For the text-containing cell, return its midpoint in [X, Y] coordinate format. 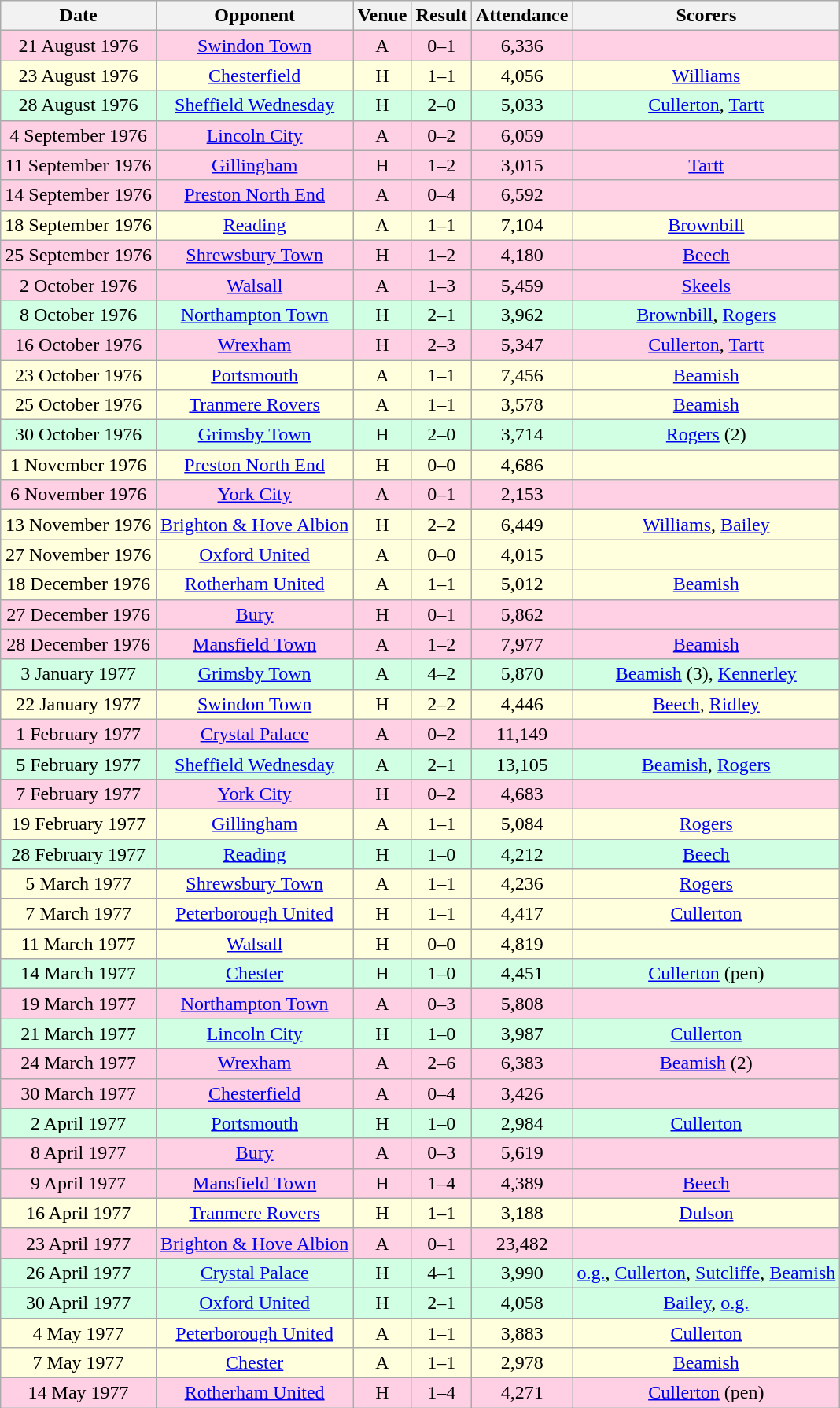
1 February 1977 [79, 734]
7,104 [521, 225]
5,619 [521, 1153]
Beamish, Rogers [706, 764]
30 April 1977 [79, 1303]
5,459 [521, 285]
4,446 [521, 704]
3 January 1977 [79, 674]
Opponent [254, 16]
3,990 [521, 1273]
2–3 [441, 345]
5,862 [521, 614]
6 November 1976 [79, 495]
4,056 [521, 76]
4,686 [521, 465]
11 March 1977 [79, 944]
6,383 [521, 1063]
Venue [382, 16]
Attendance [521, 16]
28 February 1977 [79, 853]
Brownbill [706, 225]
5 February 1977 [79, 764]
2 October 1976 [79, 285]
4,058 [521, 1303]
30 October 1976 [79, 435]
19 March 1977 [79, 1004]
5,033 [521, 105]
11,149 [521, 734]
3,714 [521, 435]
4,819 [521, 944]
Rogers (2) [706, 435]
6,449 [521, 525]
4–1 [441, 1273]
27 November 1976 [79, 555]
Beamish (2) [706, 1063]
Williams [706, 76]
23 October 1976 [79, 375]
4,271 [521, 1393]
13,105 [521, 764]
Beamish (3), Kennerley [706, 674]
1–3 [441, 285]
5,084 [521, 824]
21 August 1976 [79, 46]
5,870 [521, 674]
3,578 [521, 405]
14 March 1977 [79, 974]
25 October 1976 [79, 405]
4,212 [521, 853]
22 January 1977 [79, 704]
3,426 [521, 1093]
3,883 [521, 1333]
4,683 [521, 794]
5,347 [521, 345]
23 August 1976 [79, 76]
3,962 [521, 315]
6,592 [521, 195]
28 December 1976 [79, 644]
30 March 1977 [79, 1093]
Brownbill, Rogers [706, 315]
21 March 1977 [79, 1034]
Williams, Bailey [706, 525]
6,059 [521, 135]
18 December 1976 [79, 584]
26 April 1977 [79, 1273]
13 November 1976 [79, 525]
5 March 1977 [79, 884]
Tartt [706, 165]
4,180 [521, 255]
Beech, Ridley [706, 704]
16 October 1976 [79, 345]
3,987 [521, 1034]
28 August 1976 [79, 105]
4,451 [521, 974]
4 September 1976 [79, 135]
16 April 1977 [79, 1213]
7,456 [521, 375]
4,417 [521, 914]
Result [441, 16]
2,984 [521, 1123]
Date [79, 16]
2,153 [521, 495]
5,012 [521, 584]
8 April 1977 [79, 1153]
2–6 [441, 1063]
11 September 1976 [79, 165]
1 November 1976 [79, 465]
23,482 [521, 1243]
4,389 [521, 1183]
14 May 1977 [79, 1393]
Scorers [706, 16]
19 February 1977 [79, 824]
Dulson [706, 1213]
9 April 1977 [79, 1183]
3,015 [521, 165]
7 March 1977 [79, 914]
6,336 [521, 46]
2,978 [521, 1363]
27 December 1976 [79, 614]
7 February 1977 [79, 794]
7,977 [521, 644]
3,188 [521, 1213]
25 September 1976 [79, 255]
7 May 1977 [79, 1363]
4,236 [521, 884]
23 April 1977 [79, 1243]
14 September 1976 [79, 195]
8 October 1976 [79, 315]
o.g., Cullerton, Sutcliffe, Beamish [706, 1273]
4–2 [441, 674]
4,015 [521, 555]
5,808 [521, 1004]
2 April 1977 [79, 1123]
Bailey, o.g. [706, 1303]
Skeels [706, 285]
4 May 1977 [79, 1333]
18 September 1976 [79, 225]
24 March 1977 [79, 1063]
